Return (x, y) of the center of cell containing provided text 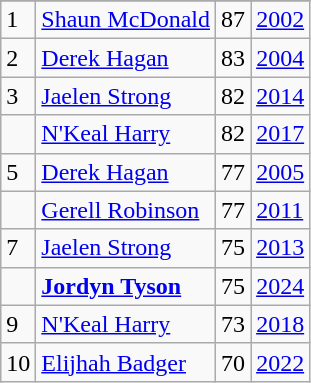
Elijhah Badger (126, 362)
Gerell Robinson (126, 210)
2018 (280, 324)
Shaun McDonald (126, 20)
10 (18, 362)
83 (234, 58)
2014 (280, 96)
2002 (280, 20)
2005 (280, 172)
7 (18, 248)
Jordyn Tyson (126, 286)
1 (18, 20)
9 (18, 324)
2011 (280, 210)
2004 (280, 58)
70 (234, 362)
2024 (280, 286)
2017 (280, 134)
87 (234, 20)
2022 (280, 362)
3 (18, 96)
5 (18, 172)
73 (234, 324)
2013 (280, 248)
2 (18, 58)
